Output the (x, y) coordinate of the center of the cell containing the given text.  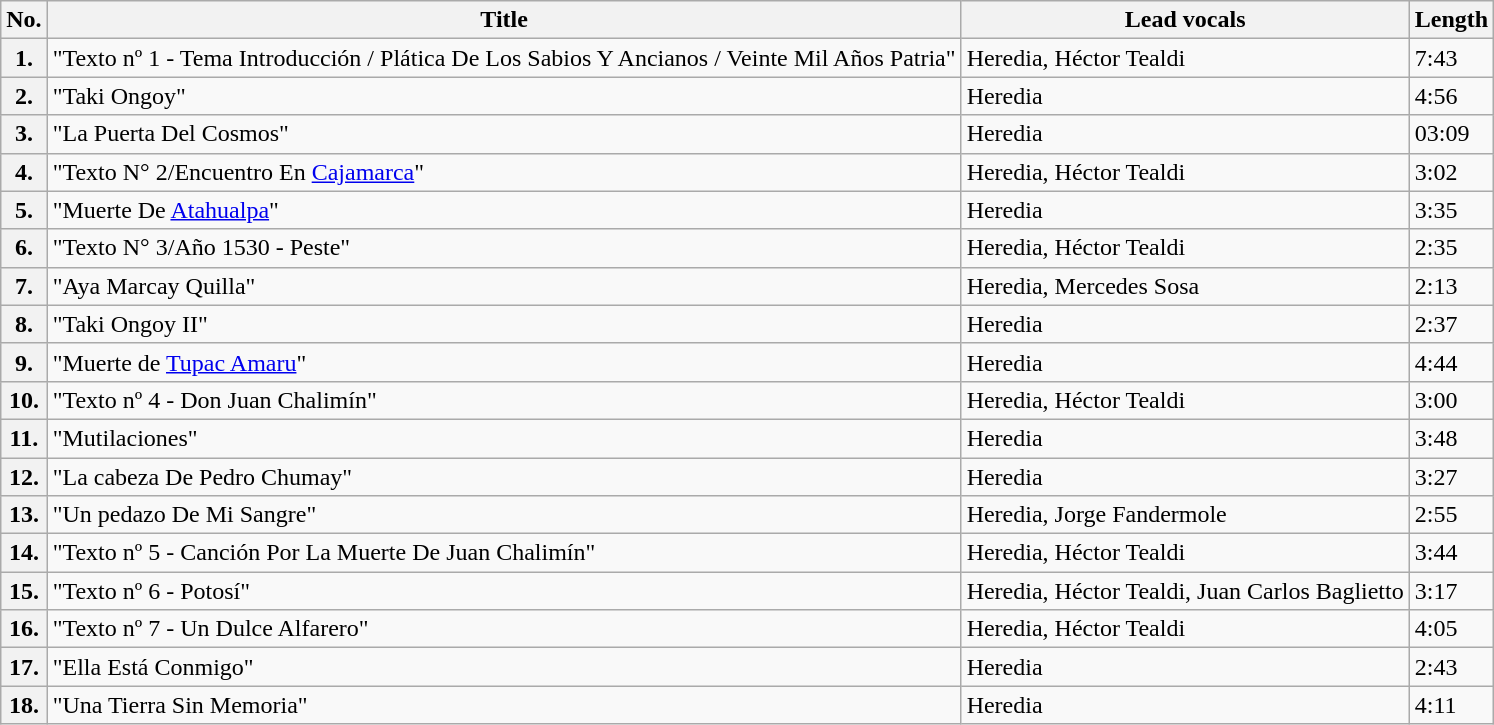
3:44 (1451, 553)
"Ella Está Conmigo" (504, 667)
14. (24, 553)
10. (24, 400)
11. (24, 438)
"Un pedazo De Mi Sangre" (504, 515)
2:35 (1451, 248)
13. (24, 515)
"La cabeza De Pedro Chumay" (504, 477)
9. (24, 362)
7:43 (1451, 58)
Length (1451, 20)
"Texto nº 7 - Un Dulce Alfarero" (504, 629)
3:02 (1451, 172)
3:35 (1451, 210)
2:43 (1451, 667)
4:11 (1451, 705)
2:37 (1451, 324)
No. (24, 20)
"Texto nº 6 - Potosí" (504, 591)
7. (24, 286)
"Muerte De Atahualpa" (504, 210)
3. (24, 134)
"Texto nº 1 - Tema Introducción / Plática De Los Sabios Y Ancianos / Veinte Mil Años Patria" (504, 58)
4. (24, 172)
Lead vocals (1185, 20)
3:00 (1451, 400)
4:56 (1451, 96)
4:05 (1451, 629)
3:17 (1451, 591)
16. (24, 629)
8. (24, 324)
17. (24, 667)
"Mutilaciones" (504, 438)
2:13 (1451, 286)
"Muerte de Tupac Amaru" (504, 362)
Heredia, Mercedes Sosa (1185, 286)
18. (24, 705)
"Taki Ongoy" (504, 96)
3:48 (1451, 438)
"Texto N° 3/Año 1530 - Peste" (504, 248)
"Texto nº 5 - Canción Por La Muerte De Juan Chalimín" (504, 553)
Heredia, Jorge Fandermole (1185, 515)
"La Puerta Del Cosmos" (504, 134)
4:44 (1451, 362)
"Texto N° 2/Encuentro En Cajamarca" (504, 172)
"Taki Ongoy II" (504, 324)
03:09 (1451, 134)
2:55 (1451, 515)
2. (24, 96)
5. (24, 210)
1. (24, 58)
Heredia, Héctor Tealdi, Juan Carlos Baglietto (1185, 591)
"Texto nº 4 - Don Juan Chalimín" (504, 400)
3:27 (1451, 477)
15. (24, 591)
"Aya Marcay Quilla" (504, 286)
6. (24, 248)
12. (24, 477)
"Una Tierra Sin Memoria" (504, 705)
Title (504, 20)
